Search for the cell housing the specified text and yield its [X, Y] center coordinate. 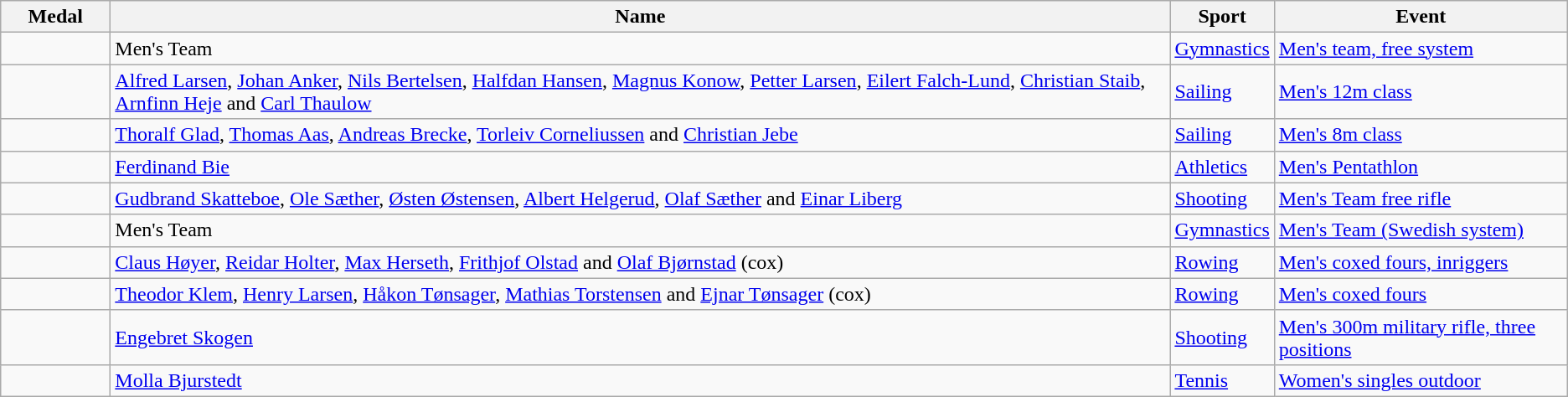
Men's 300m military rifle, three positions [1421, 337]
Event [1421, 17]
Theodor Klem, Henry Larsen, Håkon Tønsager, Mathias Torstensen and Ejnar Tønsager (cox) [640, 294]
Gudbrand Skatteboe, Ole Sæther, Østen Østensen, Albert Helgerud, Olaf Sæther and Einar Liberg [640, 198]
Thoralf Glad, Thomas Aas, Andreas Brecke, Torleiv Corneliussen and Christian Jebe [640, 135]
Men's 12m class [1421, 92]
Men's Pentathlon [1421, 167]
Ferdinand Bie [640, 167]
Men's Team free rifle [1421, 198]
Molla Bjurstedt [640, 380]
Tennis [1222, 380]
Men's coxed fours, inriggers [1421, 262]
Claus Høyer, Reidar Holter, Max Herseth, Frithjof Olstad and Olaf Bjørnstad (cox) [640, 262]
Men's coxed fours [1421, 294]
Men's Team (Swedish system) [1421, 230]
Engebret Skogen [640, 337]
Men's team, free system [1421, 49]
Men's 8m class [1421, 135]
Women's singles outdoor [1421, 380]
Name [640, 17]
Athletics [1222, 167]
Medal [55, 17]
Sport [1222, 17]
